Return the [X, Y] coordinate for the center point of the cell that contains the specified text.  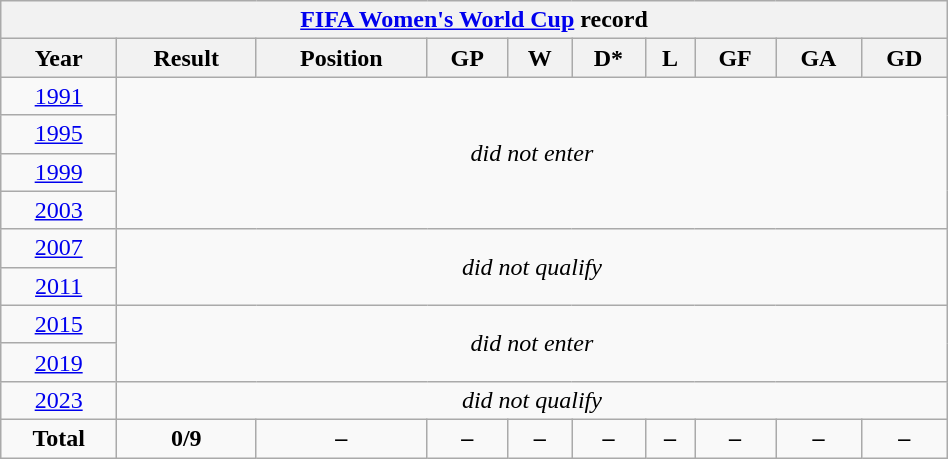
D* [609, 58]
0/9 [186, 438]
L [670, 58]
GF [736, 58]
1995 [59, 134]
GP [468, 58]
Position [342, 58]
Result [186, 58]
GD [904, 58]
2011 [59, 286]
Total [59, 438]
2003 [59, 210]
FIFA Women's World Cup record [474, 20]
2019 [59, 362]
2023 [59, 400]
1991 [59, 96]
GA [819, 58]
2015 [59, 324]
2007 [59, 248]
1999 [59, 172]
W [540, 58]
Year [59, 58]
